Locate the cell with the specified text and output its [x, y] center coordinate. 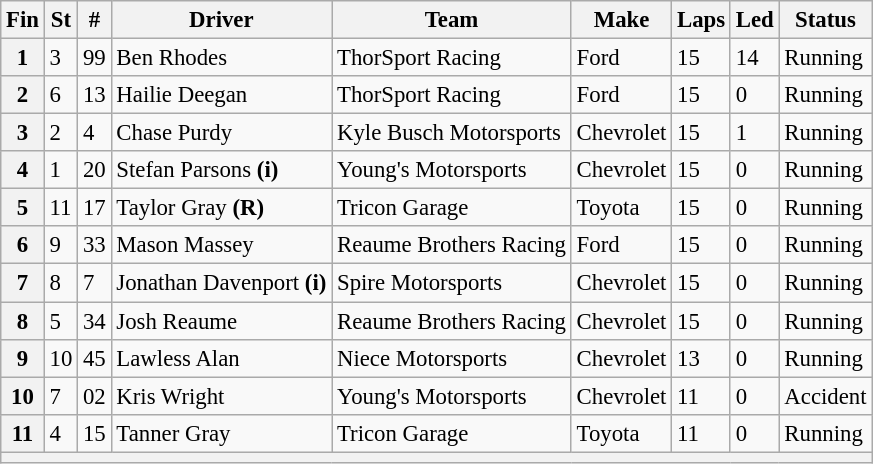
20 [94, 170]
Make [621, 20]
Spire Motorsports [452, 283]
Kris Wright [222, 396]
17 [94, 208]
Hailie Deegan [222, 95]
Stefan Parsons (i) [222, 170]
Ben Rhodes [222, 58]
Kyle Busch Motorsports [452, 133]
Josh Reaume [222, 321]
Team [452, 20]
Driver [222, 20]
Taylor Gray (R) [222, 208]
99 [94, 58]
Laps [702, 20]
14 [754, 58]
02 [94, 396]
33 [94, 245]
Jonathan Davenport (i) [222, 283]
Lawless Alan [222, 358]
Mason Massey [222, 245]
Status [826, 20]
# [94, 20]
Tanner Gray [222, 433]
45 [94, 358]
St [60, 20]
34 [94, 321]
Chase Purdy [222, 133]
Led [754, 20]
Fin [23, 20]
Accident [826, 396]
Niece Motorsports [452, 358]
